Pinpoint the cell where the given text exists, returning its [x, y] midpoint coordinate. 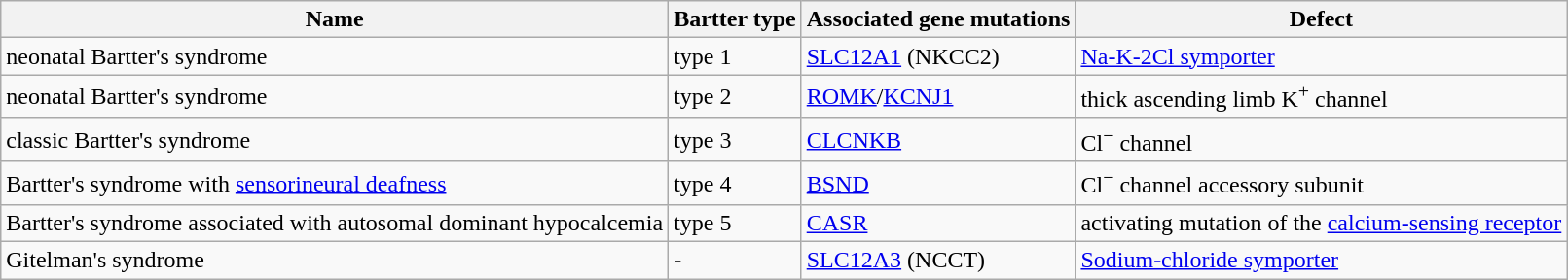
Sodium-chloride symporter [1322, 261]
Defect [1322, 19]
Name [335, 19]
activating mutation of the calcium-sensing receptor [1322, 224]
thick ascending limb K+ channel [1322, 97]
Bartter type [736, 19]
Bartter's syndrome associated with autosomal dominant hypocalcemia [335, 224]
- [736, 261]
type 1 [736, 56]
type 4 [736, 183]
Cl− channel [1322, 140]
Na-K-2Cl symporter [1322, 56]
SLC12A1 (NKCC2) [938, 56]
type 3 [736, 140]
CASR [938, 224]
CLCNKB [938, 140]
type 5 [736, 224]
Cl− channel accessory subunit [1322, 183]
SLC12A3 (NCCT) [938, 261]
Gitelman's syndrome [335, 261]
BSND [938, 183]
Associated gene mutations [938, 19]
ROMK/KCNJ1 [938, 97]
classic Bartter's syndrome [335, 140]
Bartter's syndrome with sensorineural deafness [335, 183]
type 2 [736, 97]
